Provide the (x, y) coordinate of the cell's center where the given text is located.  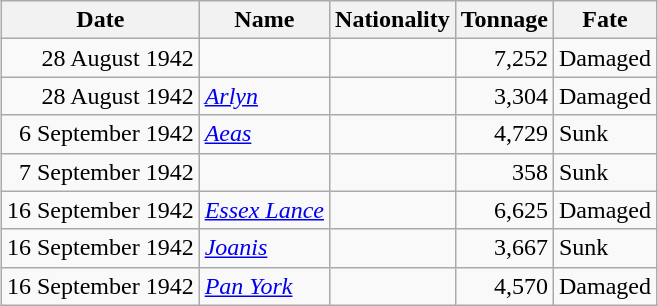
Fate (604, 20)
4,570 (504, 286)
3,667 (504, 248)
Nationality (393, 20)
Date (100, 20)
6 September 1942 (100, 134)
Arlyn (264, 96)
Pan York (264, 286)
Name (264, 20)
Tonnage (504, 20)
7,252 (504, 58)
Essex Lance (264, 210)
7 September 1942 (100, 172)
Joanis (264, 248)
358 (504, 172)
Aeas (264, 134)
6,625 (504, 210)
3,304 (504, 96)
4,729 (504, 134)
